Pinpoint the cell where the given text exists, returning its (x, y) midpoint coordinate. 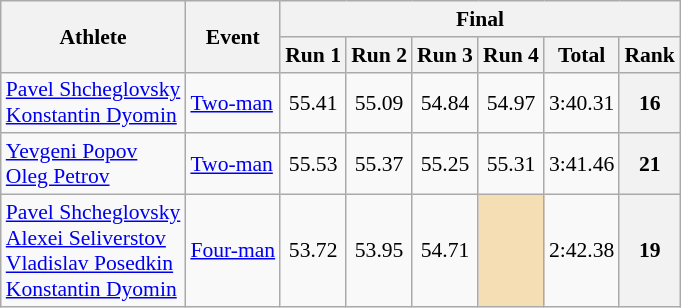
54.97 (511, 102)
16 (650, 102)
Run 3 (445, 55)
Event (232, 36)
19 (650, 251)
Run 1 (313, 55)
Athlete (94, 36)
55.53 (313, 164)
55.41 (313, 102)
Final (480, 19)
Rank (650, 55)
2:42.38 (582, 251)
Pavel ShcheglovskyKonstantin Dyomin (94, 102)
3:41.46 (582, 164)
55.25 (445, 164)
53.72 (313, 251)
21 (650, 164)
Run 2 (379, 55)
55.37 (379, 164)
55.31 (511, 164)
Pavel ShcheglovskyAlexei SeliverstovVladislav PosedkinKonstantin Dyomin (94, 251)
Run 4 (511, 55)
54.84 (445, 102)
54.71 (445, 251)
55.09 (379, 102)
3:40.31 (582, 102)
Total (582, 55)
Four-man (232, 251)
53.95 (379, 251)
Yevgeni PopovOleg Petrov (94, 164)
